Return the (X, Y) coordinate for the center point of the cell that contains the specified text.  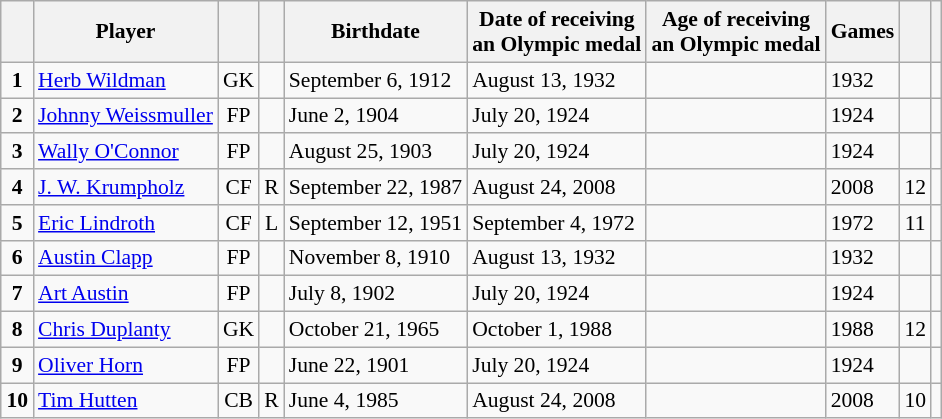
J. W. Krumpholz (126, 187)
Player (126, 32)
1988 (863, 330)
Age of receivingan Olympic medal (736, 32)
2 (17, 116)
1 (17, 80)
8 (17, 330)
1972 (863, 223)
June 4, 1985 (376, 401)
6 (17, 258)
3 (17, 152)
August 25, 1903 (376, 152)
11 (915, 223)
Johnny Weissmuller (126, 116)
July 8, 1902 (376, 294)
September 4, 1972 (556, 223)
9 (17, 365)
November 8, 1910 (376, 258)
L (272, 223)
Wally O'Connor (126, 152)
Oliver Horn (126, 365)
September 6, 1912 (376, 80)
7 (17, 294)
Art Austin (126, 294)
CB (238, 401)
June 2, 1904 (376, 116)
Austin Clapp (126, 258)
October 21, 1965 (376, 330)
Tim Hutten (126, 401)
Birthdate (376, 32)
September 22, 1987 (376, 187)
Herb Wildman (126, 80)
Chris Duplanty (126, 330)
Eric Lindroth (126, 223)
4 (17, 187)
June 22, 1901 (376, 365)
September 12, 1951 (376, 223)
October 1, 1988 (556, 330)
5 (17, 223)
Date of receivingan Olympic medal (556, 32)
Games (863, 32)
